Search for the cell housing the specified text and yield its (X, Y) center coordinate. 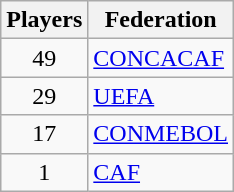
17 (44, 134)
49 (44, 58)
CONMEBOL (161, 134)
29 (44, 96)
Federation (161, 20)
UEFA (161, 96)
Players (44, 20)
CAF (161, 172)
CONCACAF (161, 58)
1 (44, 172)
